Provide the (X, Y) coordinate of the cell's center where the given text is located.  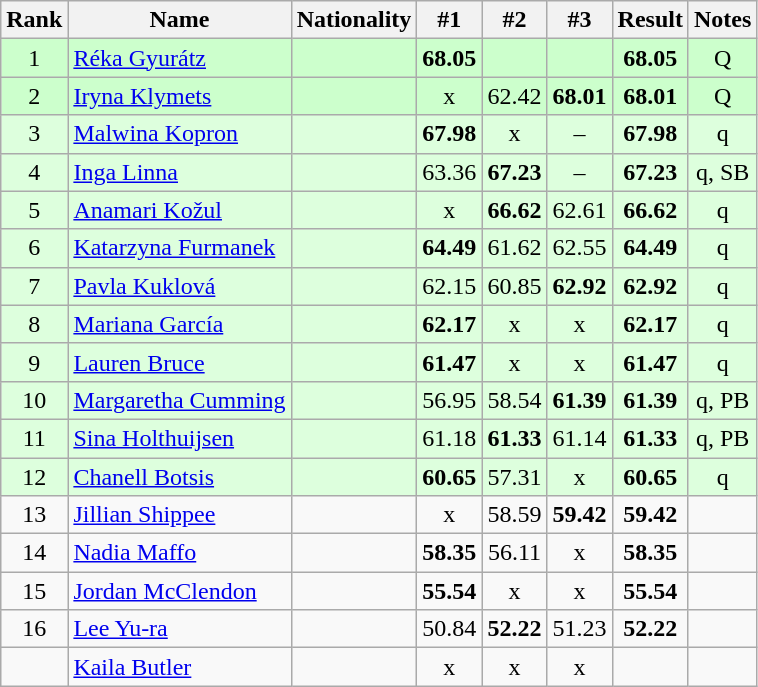
10 (34, 400)
57.31 (514, 477)
Margaretha Cumming (180, 400)
1 (34, 58)
60.85 (514, 286)
6 (34, 248)
61.62 (514, 248)
12 (34, 477)
5 (34, 210)
Malwina Kopron (180, 134)
15 (34, 591)
Nadia Maffo (180, 553)
Anamari Kožul (180, 210)
Pavla Kuklová (180, 286)
Rank (34, 20)
7 (34, 286)
4 (34, 172)
62.15 (450, 286)
#3 (580, 20)
Jordan McClendon (180, 591)
q, SB (722, 172)
Chanell Botsis (180, 477)
Iryna Klymets (180, 96)
Réka Gyurátz (180, 58)
Mariana García (180, 324)
63.36 (450, 172)
Sina Holthuijsen (180, 438)
58.54 (514, 400)
62.42 (514, 96)
#1 (450, 20)
61.14 (580, 438)
11 (34, 438)
58.59 (514, 515)
62.61 (580, 210)
56.95 (450, 400)
#2 (514, 20)
50.84 (450, 629)
13 (34, 515)
Lee Yu-ra (180, 629)
2 (34, 96)
61.18 (450, 438)
8 (34, 324)
Katarzyna Furmanek (180, 248)
3 (34, 134)
9 (34, 362)
62.55 (580, 248)
Lauren Bruce (180, 362)
Name (180, 20)
56.11 (514, 553)
Nationality (354, 20)
Inga Linna (180, 172)
Jillian Shippee (180, 515)
Result (650, 20)
51.23 (580, 629)
Kaila Butler (180, 667)
16 (34, 629)
14 (34, 553)
Notes (722, 20)
